From the cell containing the given text, extract its center point as (X, Y) coordinate. 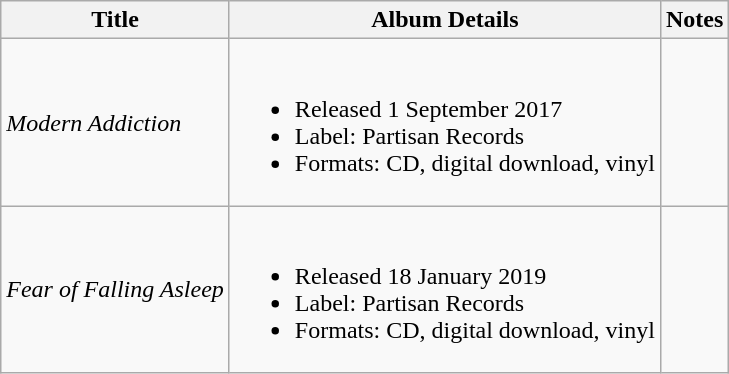
Released 18 January 2019Label: Partisan RecordsFormats: CD, digital download, vinyl (444, 290)
Modern Addiction (116, 122)
Notes (694, 20)
Fear of Falling Asleep (116, 290)
Title (116, 20)
Album Details (444, 20)
Released 1 September 2017Label: Partisan RecordsFormats: CD, digital download, vinyl (444, 122)
